For the text-containing cell, return its midpoint in [X, Y] coordinate format. 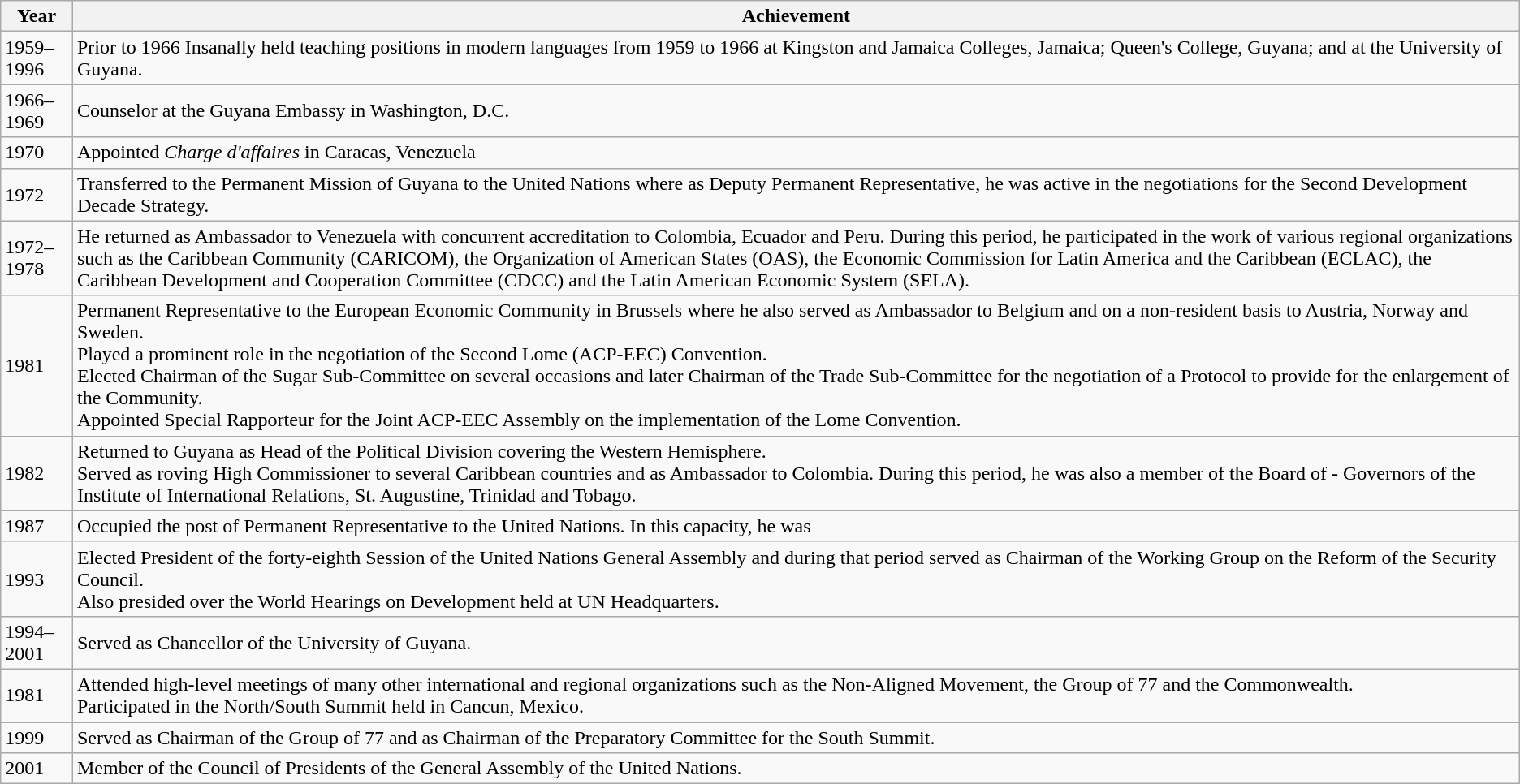
2001 [37, 769]
Appointed Charge d'affaires in Caracas, Venezuela [796, 153]
Occupied the post of Permanent Representative to the United Nations. In this capacity, he was [796, 526]
Served as Chairman of the Group of 77 and as Chairman of the Preparatory Committee for the South Summit. [796, 738]
1982 [37, 473]
1972 [37, 195]
1993 [37, 579]
Achievement [796, 16]
1972–1978 [37, 258]
Member of the Council of Presidents of the General Assembly of the United Nations. [796, 769]
Counselor at the Guyana Embassy in Washington, D.C. [796, 110]
1959–1996 [37, 58]
1970 [37, 153]
1999 [37, 738]
1966–1969 [37, 110]
1994–2001 [37, 643]
Year [37, 16]
1987 [37, 526]
Served as Chancellor of the University of Guyana. [796, 643]
